Search for the cell housing the specified text and yield its [X, Y] center coordinate. 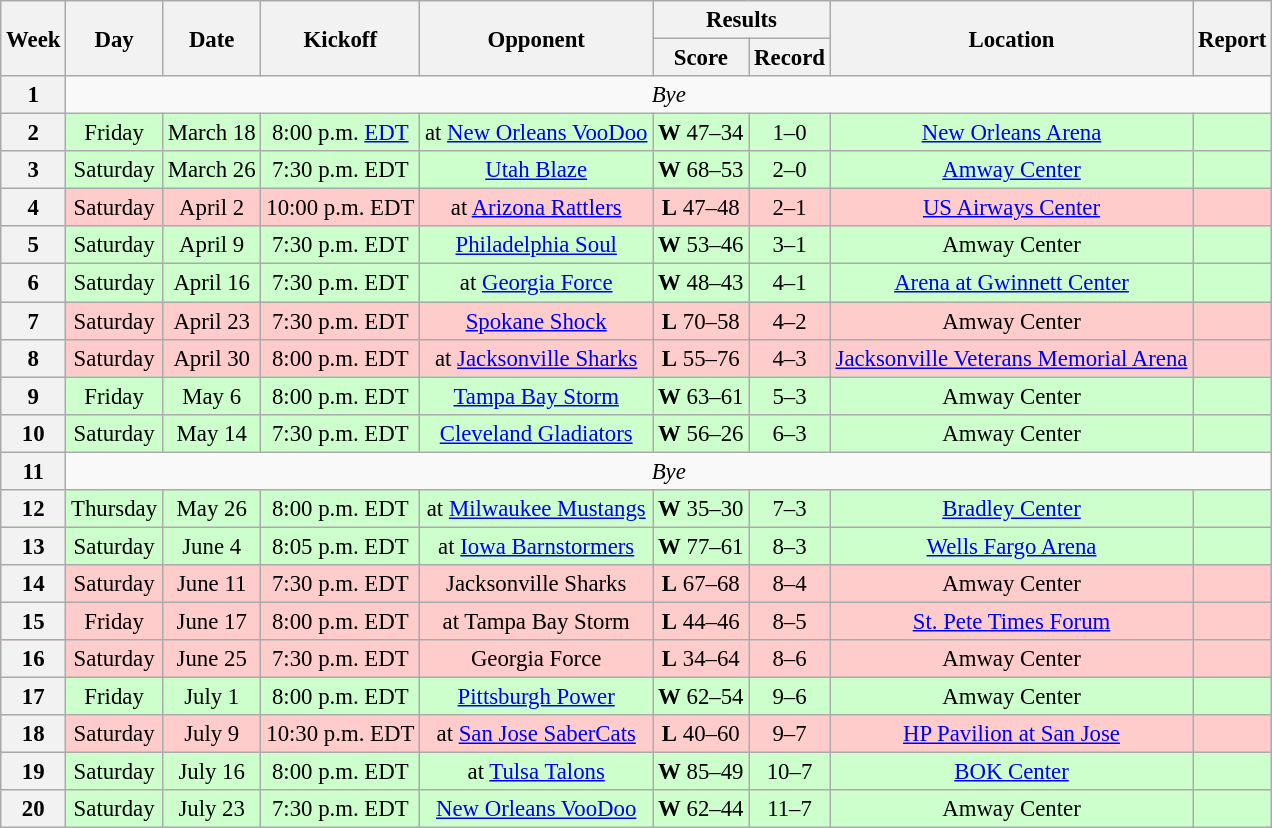
Jacksonville Sharks [536, 584]
L 55–76 [701, 358]
June 4 [212, 546]
at New Orleans VooDoo [536, 133]
6–3 [790, 433]
May 6 [212, 396]
11 [34, 471]
at Georgia Force [536, 283]
New Orleans Arena [1012, 133]
HP Pavilion at San Jose [1012, 734]
4–1 [790, 283]
10:30 p.m. EDT [340, 734]
7 [34, 321]
May 26 [212, 509]
W 63–61 [701, 396]
7–3 [790, 509]
March 26 [212, 170]
Week [34, 38]
8–4 [790, 584]
April 2 [212, 208]
at Milwaukee Mustangs [536, 509]
8–6 [790, 659]
Georgia Force [536, 659]
4 [34, 208]
16 [34, 659]
W 62–54 [701, 697]
July 16 [212, 772]
Philadelphia Soul [536, 245]
8–5 [790, 621]
at Arizona Rattlers [536, 208]
Record [790, 58]
2–0 [790, 170]
13 [34, 546]
8 [34, 358]
W 56–26 [701, 433]
1–0 [790, 133]
18 [34, 734]
Wells Fargo Arena [1012, 546]
Opponent [536, 38]
Thursday [114, 509]
15 [34, 621]
Tampa Bay Storm [536, 396]
20 [34, 809]
W 47–34 [701, 133]
June 17 [212, 621]
17 [34, 697]
10–7 [790, 772]
10 [34, 433]
3 [34, 170]
at San Jose SaberCats [536, 734]
Utah Blaze [536, 170]
US Airways Center [1012, 208]
L 47–48 [701, 208]
11–7 [790, 809]
19 [34, 772]
June 25 [212, 659]
2 [34, 133]
L 44–46 [701, 621]
at Tulsa Talons [536, 772]
Results [742, 20]
W 53–46 [701, 245]
July 9 [212, 734]
April 30 [212, 358]
5 [34, 245]
at Iowa Barnstormers [536, 546]
Spokane Shock [536, 321]
9–6 [790, 697]
June 11 [212, 584]
Kickoff [340, 38]
12 [34, 509]
Cleveland Gladiators [536, 433]
W 85–49 [701, 772]
W 48–43 [701, 283]
W 35–30 [701, 509]
W 62–44 [701, 809]
9–7 [790, 734]
Report [1232, 38]
March 18 [212, 133]
W 77–61 [701, 546]
6 [34, 283]
May 14 [212, 433]
4–3 [790, 358]
New Orleans VooDoo [536, 809]
St. Pete Times Forum [1012, 621]
April 9 [212, 245]
9 [34, 396]
at Tampa Bay Storm [536, 621]
1 [34, 95]
Arena at Gwinnett Center [1012, 283]
July 1 [212, 697]
Location [1012, 38]
Bradley Center [1012, 509]
July 23 [212, 809]
4–2 [790, 321]
L 34–64 [701, 659]
L 67–68 [701, 584]
Pittsburgh Power [536, 697]
at Jacksonville Sharks [536, 358]
Score [701, 58]
BOK Center [1012, 772]
14 [34, 584]
L 40–60 [701, 734]
3–1 [790, 245]
April 23 [212, 321]
Date [212, 38]
5–3 [790, 396]
Day [114, 38]
10:00 p.m. EDT [340, 208]
L 70–58 [701, 321]
April 16 [212, 283]
8:05 p.m. EDT [340, 546]
W 68–53 [701, 170]
Jacksonville Veterans Memorial Arena [1012, 358]
8–3 [790, 546]
2–1 [790, 208]
